Identify which cell holds the provided text, then report its [X, Y] central coordinate. 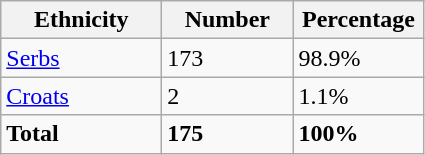
Total [82, 134]
Ethnicity [82, 20]
Number [228, 20]
2 [228, 96]
98.9% [358, 58]
100% [358, 134]
Percentage [358, 20]
Croats [82, 96]
175 [228, 134]
173 [228, 58]
1.1% [358, 96]
Serbs [82, 58]
